Identify which cell holds the provided text, then report its [x, y] central coordinate. 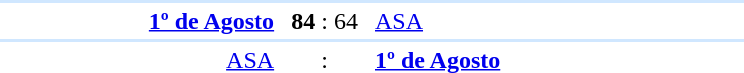
84 : 64 [325, 21]
ASA [512, 21]
1º de Agosto [138, 21]
